Return (X, Y) of the center of cell containing provided text 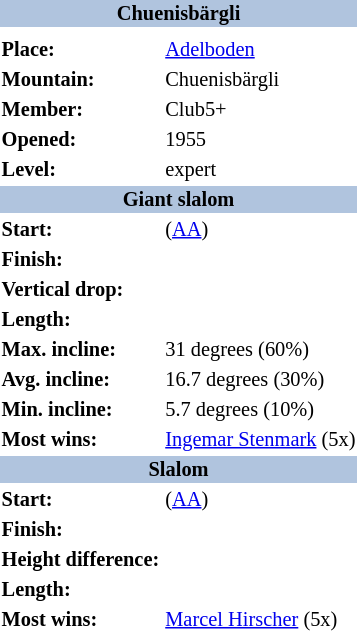
Opened: (80, 140)
Mountain: (80, 80)
Most wins: (80, 440)
Max. incline: (80, 350)
16.7 degrees (30%) (260, 380)
Slalom (178, 470)
Ingemar Stenmark (5x) (260, 440)
Club5+ (260, 110)
Giant slalom (178, 200)
Avg. incline: (80, 380)
expert (260, 170)
Height difference: (80, 560)
Vertical drop: (80, 290)
31 degrees (60%) (260, 350)
Adelboden (260, 50)
Member: (80, 110)
1955 (260, 140)
Level: (80, 170)
5.7 degrees (10%) (260, 410)
Place: (80, 50)
Min. incline: (80, 410)
